Return (X, Y) of the center of cell containing provided text 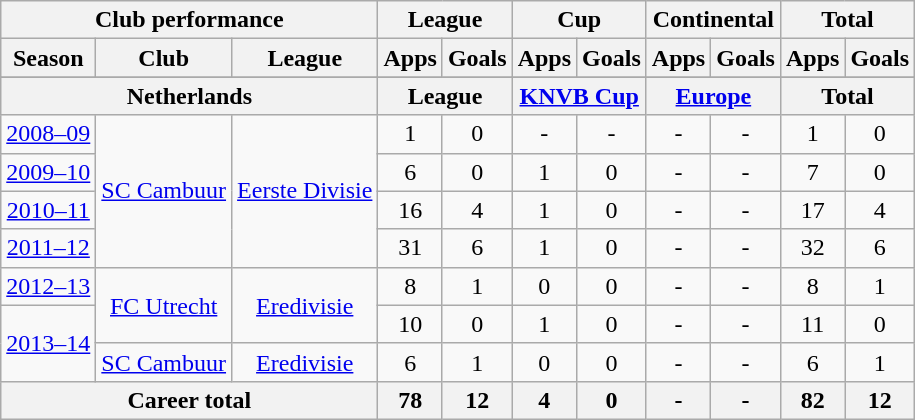
Eerste Divisie (305, 191)
Netherlands (190, 96)
2010–11 (48, 210)
2013–14 (48, 343)
31 (410, 248)
82 (812, 400)
Club (164, 58)
Cup (579, 20)
FC Utrecht (164, 305)
Continental (713, 20)
2008–09 (48, 134)
Europe (713, 96)
17 (812, 210)
7 (812, 172)
2009–10 (48, 172)
16 (410, 210)
11 (812, 324)
2012–13 (48, 286)
KNVB Cup (579, 96)
Season (48, 58)
Club performance (190, 20)
2011–12 (48, 248)
78 (410, 400)
Career total (190, 400)
10 (410, 324)
32 (812, 248)
